Pinpoint the cell where the given text exists, returning its (x, y) midpoint coordinate. 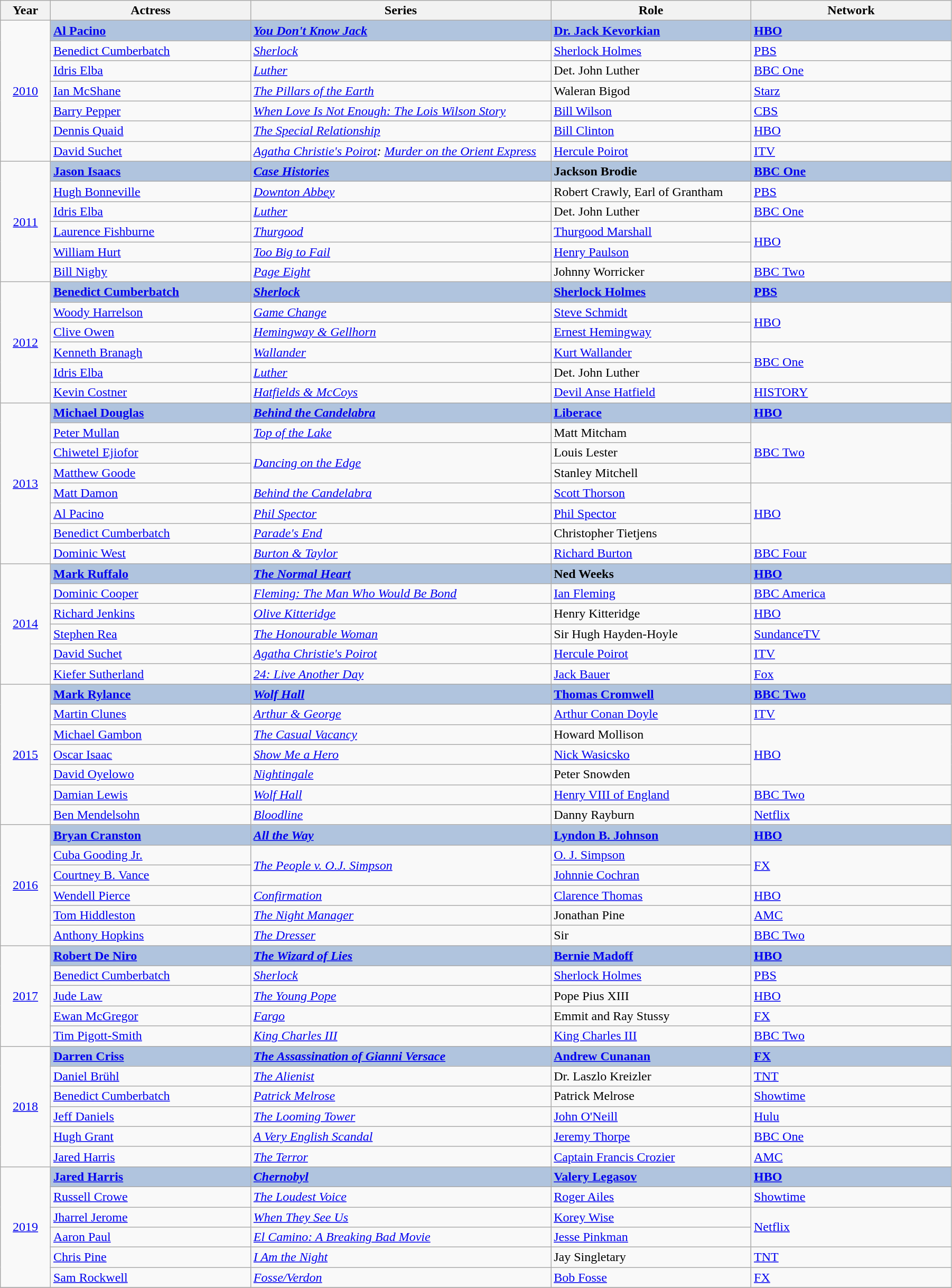
Jude Law (150, 996)
Jeremy Thorpe (651, 1136)
Agatha Christie's Poirot (400, 654)
Emmit and Ray Stussy (651, 1016)
Stephen Rea (150, 634)
Nick Wasicsko (651, 754)
Sam Rockwell (150, 1277)
Henry VIII of England (651, 795)
Chris Pine (150, 1257)
Matthew Goode (150, 473)
Cuba Gooding Jr. (150, 855)
John O'Neill (651, 1116)
El Camino: A Breaking Bad Movie (400, 1237)
The Night Manager (400, 916)
Dennis Quaid (150, 131)
Too Big to Fail (400, 252)
Nightingale (400, 774)
Case Histories (400, 171)
The Casual Vacancy (400, 734)
Game Change (400, 312)
Jesse Pinkman (651, 1237)
The Normal Heart (400, 573)
Chiwetel Ejiofor (150, 453)
Christopher Tietjens (651, 533)
Chernobyl (400, 1177)
Anthony Hopkins (150, 936)
Darren Criss (150, 1056)
Peter Snowden (651, 774)
Dr. Laszlo Kreizler (651, 1076)
HISTORY (852, 393)
Kenneth Branagh (150, 352)
Sir Hugh Hayden-Hoyle (651, 634)
The Loudest Voice (400, 1197)
Fosse/Verdon (400, 1277)
Richard Jenkins (150, 614)
Hugh Bonneville (150, 191)
2016 (25, 885)
Role (651, 11)
2018 (25, 1106)
Wendell Pierce (150, 895)
When Love Is Not Enough: The Lois Wilson Story (400, 111)
2013 (25, 483)
BBC America (852, 594)
Matt Damon (150, 493)
2019 (25, 1227)
Stanley Mitchell (651, 473)
Robert De Niro (150, 956)
Jason Isaacs (150, 171)
SundanceTV (852, 634)
The Terror (400, 1156)
Laurence Fishburne (150, 231)
Jeff Daniels (150, 1116)
Ian Fleming (651, 594)
Olive Kitteridge (400, 614)
Bob Fosse (651, 1277)
David Oyelowo (150, 774)
Kiefer Sutherland (150, 674)
2011 (25, 221)
Burton & Taylor (400, 553)
Thurgood (400, 231)
Valery Legasov (651, 1177)
Roger Ailes (651, 1197)
Steve Schmidt (651, 312)
I Am the Night (400, 1257)
Russell Crowe (150, 1197)
Downton Abbey (400, 191)
Matt Mitcham (651, 433)
O. J. Simpson (651, 855)
The Dresser (400, 936)
Network (852, 11)
Dr. Jack Kevorkian (651, 31)
Louis Lester (651, 453)
Scott Thorson (651, 493)
Ernest Hemingway (651, 332)
When They See Us (400, 1217)
Henry Kitteridge (651, 614)
Peter Mullan (150, 433)
The Special Relationship (400, 131)
William Hurt (150, 252)
Arthur Conan Doyle (651, 714)
Kurt Wallander (651, 352)
BBC Four (852, 553)
Pope Pius XIII (651, 996)
Daniel Brühl (150, 1076)
The Honourable Woman (400, 634)
Bill Nighy (150, 272)
Waleran Bigod (651, 91)
Agatha Christie's Poirot: Murder on the Orient Express (400, 151)
Confirmation (400, 895)
2015 (25, 754)
Fargo (400, 1016)
2010 (25, 91)
Richard Burton (651, 553)
Danny Rayburn (651, 815)
24: Live Another Day (400, 674)
Tom Hiddleston (150, 916)
Korey Wise (651, 1217)
Ewan McGregor (150, 1016)
Wallander (400, 352)
Michael Douglas (150, 413)
The Young Pope (400, 996)
Ned Weeks (651, 573)
Show Me a Hero (400, 754)
Page Eight (400, 272)
Oscar Isaac (150, 754)
Hulu (852, 1116)
Woody Harrelson (150, 312)
Martin Clunes (150, 714)
Bloodline (400, 815)
Liberace (651, 413)
Year (25, 11)
Ian McShane (150, 91)
Andrew Cunanan (651, 1056)
Mark Ruffalo (150, 573)
Thurgood Marshall (651, 231)
Series (400, 11)
Bryan Cranston (150, 835)
A Very English Scandal (400, 1136)
You Don't Know Jack (400, 31)
Dominic Cooper (150, 594)
Jack Bauer (651, 674)
Aaron Paul (150, 1237)
CBS (852, 111)
Lyndon B. Johnson (651, 835)
Michael Gambon (150, 734)
Tim Pigott-Smith (150, 1036)
The Pillars of the Earth (400, 91)
The Alienist (400, 1076)
Jay Singletary (651, 1257)
2017 (25, 996)
Actress (150, 11)
Starz (852, 91)
Hemingway & Gellhorn (400, 332)
Parade's End (400, 533)
Henry Paulson (651, 252)
The Wizard of Lies (400, 956)
Captain Francis Crozier (651, 1156)
Hatfields & McCoys (400, 393)
Thomas Cromwell (651, 694)
Jonathan Pine (651, 916)
Johnnie Cochran (651, 875)
Howard Mollison (651, 734)
Bernie Madoff (651, 956)
Fleming: The Man Who Would Be Bond (400, 594)
Kevin Costner (150, 393)
Johnny Worricker (651, 272)
Ben Mendelsohn (150, 815)
Barry Pepper (150, 111)
The Looming Tower (400, 1116)
Hugh Grant (150, 1136)
Jharrel Jerome (150, 1217)
Sir (651, 936)
Arthur & George (400, 714)
2012 (25, 342)
Damian Lewis (150, 795)
Bill Wilson (651, 111)
Fox (852, 674)
Top of the Lake (400, 433)
Clarence Thomas (651, 895)
Mark Rylance (150, 694)
Robert Crawly, Earl of Grantham (651, 191)
2014 (25, 623)
All the Way (400, 835)
Devil Anse Hatfield (651, 393)
Jackson Brodie (651, 171)
The People v. O.J. Simpson (400, 865)
Clive Owen (150, 332)
The Assassination of Gianni Versace (400, 1056)
Bill Clinton (651, 131)
Courtney B. Vance (150, 875)
Dominic West (150, 553)
Dancing on the Edge (400, 463)
